Pinpoint the cell where the given text exists, returning its [x, y] midpoint coordinate. 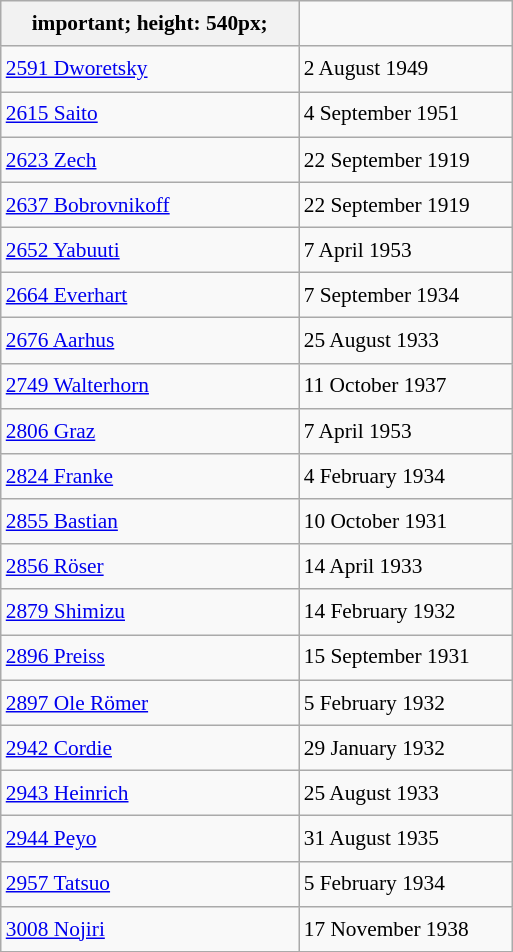
2623 Zech [150, 160]
2943 Heinrich [150, 792]
2855 Bastian [150, 522]
2806 Graz [150, 430]
2 August 1949 [406, 68]
2749 Walterhorn [150, 386]
2942 Cordie [150, 748]
5 February 1932 [406, 702]
2615 Saito [150, 114]
2856 Röser [150, 566]
3008 Nojiri [150, 928]
2652 Yabuuti [150, 250]
2896 Preiss [150, 658]
2676 Aarhus [150, 340]
2897 Ole Römer [150, 702]
14 April 1933 [406, 566]
2824 Franke [150, 476]
4 February 1934 [406, 476]
11 October 1937 [406, 386]
31 August 1935 [406, 838]
7 September 1934 [406, 296]
2664 Everhart [150, 296]
2637 Bobrovnikoff [150, 204]
2944 Peyo [150, 838]
4 September 1951 [406, 114]
14 February 1932 [406, 612]
important; height: 540px; [150, 24]
2879 Shimizu [150, 612]
5 February 1934 [406, 884]
2591 Dworetsky [150, 68]
29 January 1932 [406, 748]
2957 Tatsuo [150, 884]
17 November 1938 [406, 928]
10 October 1931 [406, 522]
15 September 1931 [406, 658]
